Search for the cell housing the specified text and yield its (x, y) center coordinate. 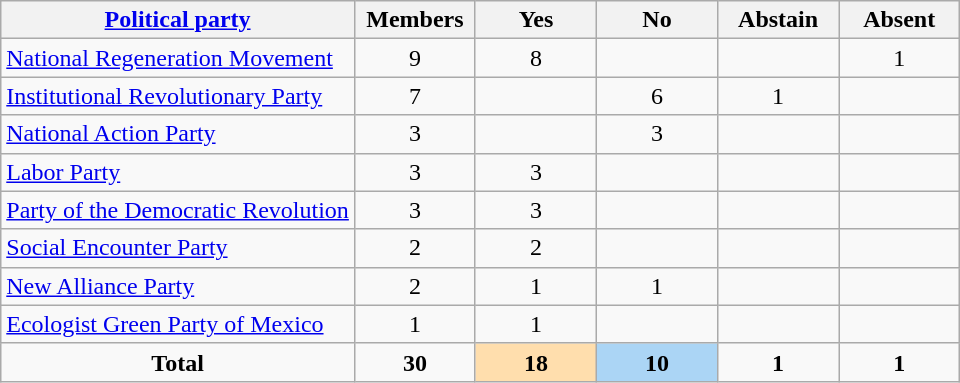
7 (414, 96)
Members (414, 20)
Total (178, 362)
30 (414, 362)
10 (658, 362)
New Alliance Party (178, 286)
No (658, 20)
Ecologist Green Party of Mexico (178, 324)
National Action Party (178, 134)
Yes (536, 20)
National Regeneration Movement (178, 58)
Institutional Revolutionary Party (178, 96)
Social Encounter Party (178, 248)
6 (658, 96)
8 (536, 58)
9 (414, 58)
18 (536, 362)
Political party (178, 20)
Abstain (778, 20)
Labor Party (178, 172)
Absent (900, 20)
Party of the Democratic Revolution (178, 210)
